Detect which cell encompasses the target text, then output its (X, Y) center coordinate. 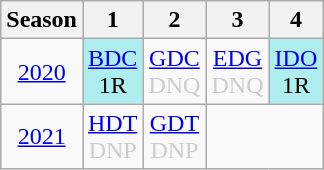
1 (112, 20)
2020 (42, 72)
3 (238, 20)
GDCDNQ (174, 72)
2021 (42, 136)
GDTDNP (174, 136)
Season (42, 20)
2 (174, 20)
IDO1R (296, 72)
BDC1R (112, 72)
HDTDNP (112, 136)
4 (296, 20)
EDGDNQ (238, 72)
